Determine the [x, y] coordinate at the center of the cell enclosing the given text.  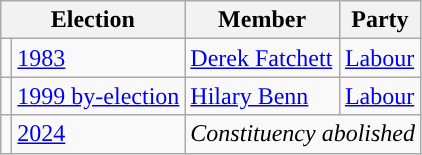
Member [262, 20]
Election [93, 20]
1983 [98, 58]
Hilary Benn [262, 96]
Party [380, 20]
2024 [98, 134]
Constituency abolished [303, 134]
Derek Fatchett [262, 58]
1999 by-election [98, 96]
